Pinpoint the cell where the given text exists, returning its (x, y) midpoint coordinate. 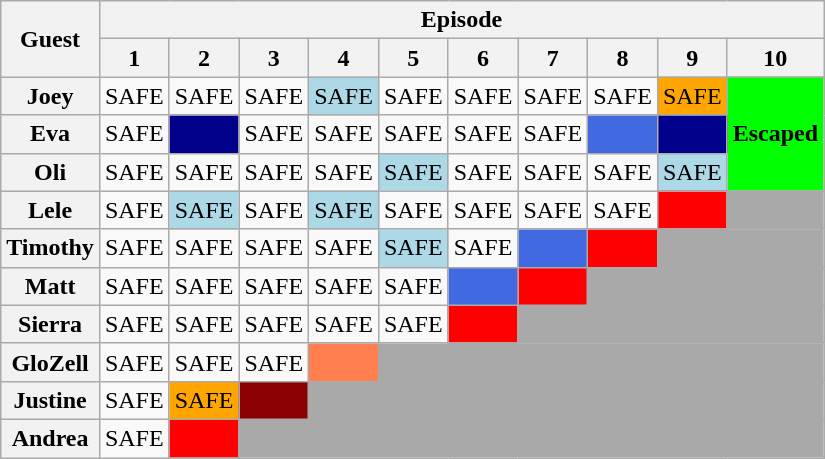
8 (623, 58)
6 (483, 58)
Joey (50, 96)
Oli (50, 172)
Guest (50, 39)
Lele (50, 210)
1 (134, 58)
9 (692, 58)
Episode (461, 20)
Justine (50, 400)
4 (344, 58)
Timothy (50, 248)
GloZell (50, 362)
2 (204, 58)
3 (274, 58)
Andrea (50, 438)
Sierra (50, 324)
Escaped (775, 134)
10 (775, 58)
Matt (50, 286)
5 (413, 58)
7 (553, 58)
Eva (50, 134)
